Locate the cell with the specified text and output its (x, y) center coordinate. 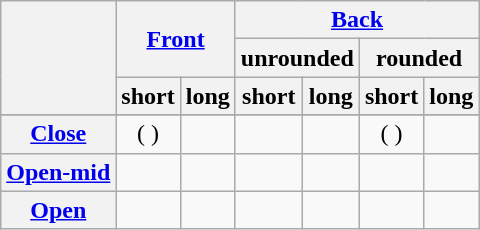
unrounded (297, 58)
rounded (418, 58)
Front (176, 39)
Open (58, 210)
Back (357, 20)
Open-mid (58, 172)
Close (58, 134)
